Find where the given text appears and provide that cell's center as [X, Y] coordinate. 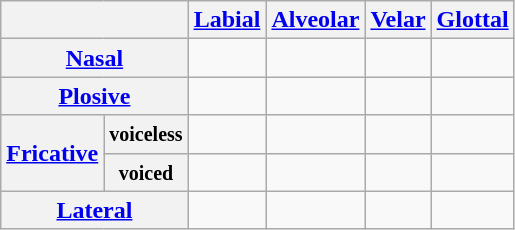
voiceless [146, 134]
Alveolar [316, 20]
Labial [227, 20]
Nasal [94, 58]
Fricative [52, 153]
voiced [146, 172]
Glottal [472, 20]
Plosive [94, 96]
Lateral [94, 210]
Velar [398, 20]
